Search for the cell housing the specified text and yield its (X, Y) center coordinate. 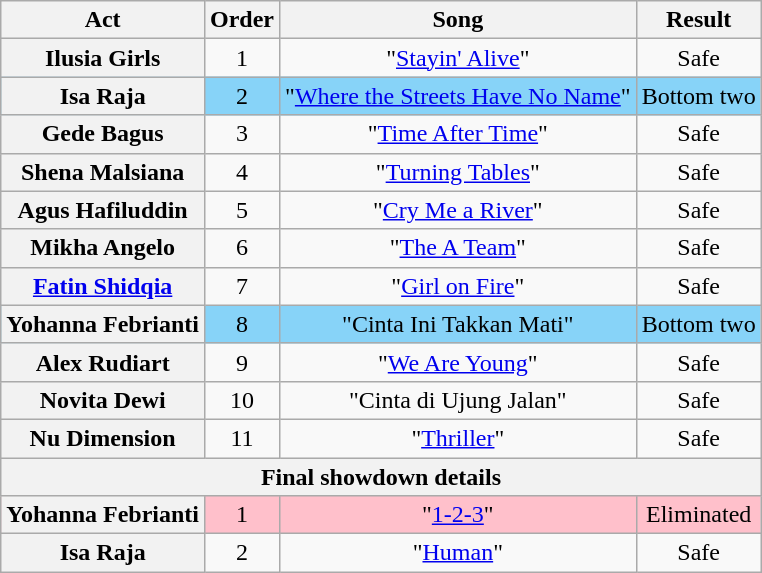
"Cry Me a River" (458, 210)
"1-2-3" (458, 515)
7 (242, 286)
Novita Dewi (103, 400)
"Cinta Ini Takkan Mati" (458, 324)
"We Are Young" (458, 362)
Act (103, 20)
Nu Dimension (103, 438)
"Girl on Fire" (458, 286)
6 (242, 248)
Shena Malsiana (103, 172)
Eliminated (698, 515)
"Time After Time" (458, 134)
"Turning Tables" (458, 172)
Song (458, 20)
"Thriller" (458, 438)
11 (242, 438)
10 (242, 400)
5 (242, 210)
Order (242, 20)
"Human" (458, 553)
Alex Rudiart (103, 362)
Gede Bagus (103, 134)
Final showdown details (381, 477)
Result (698, 20)
9 (242, 362)
"Where the Streets Have No Name" (458, 96)
3 (242, 134)
4 (242, 172)
Fatin Shidqia (103, 286)
"Cinta di Ujung Jalan" (458, 400)
Ilusia Girls (103, 58)
"The A Team" (458, 248)
8 (242, 324)
Mikha Angelo (103, 248)
"Stayin' Alive" (458, 58)
Agus Hafiluddin (103, 210)
